Determine the (x, y) coordinate at the center of the cell enclosing the given text.  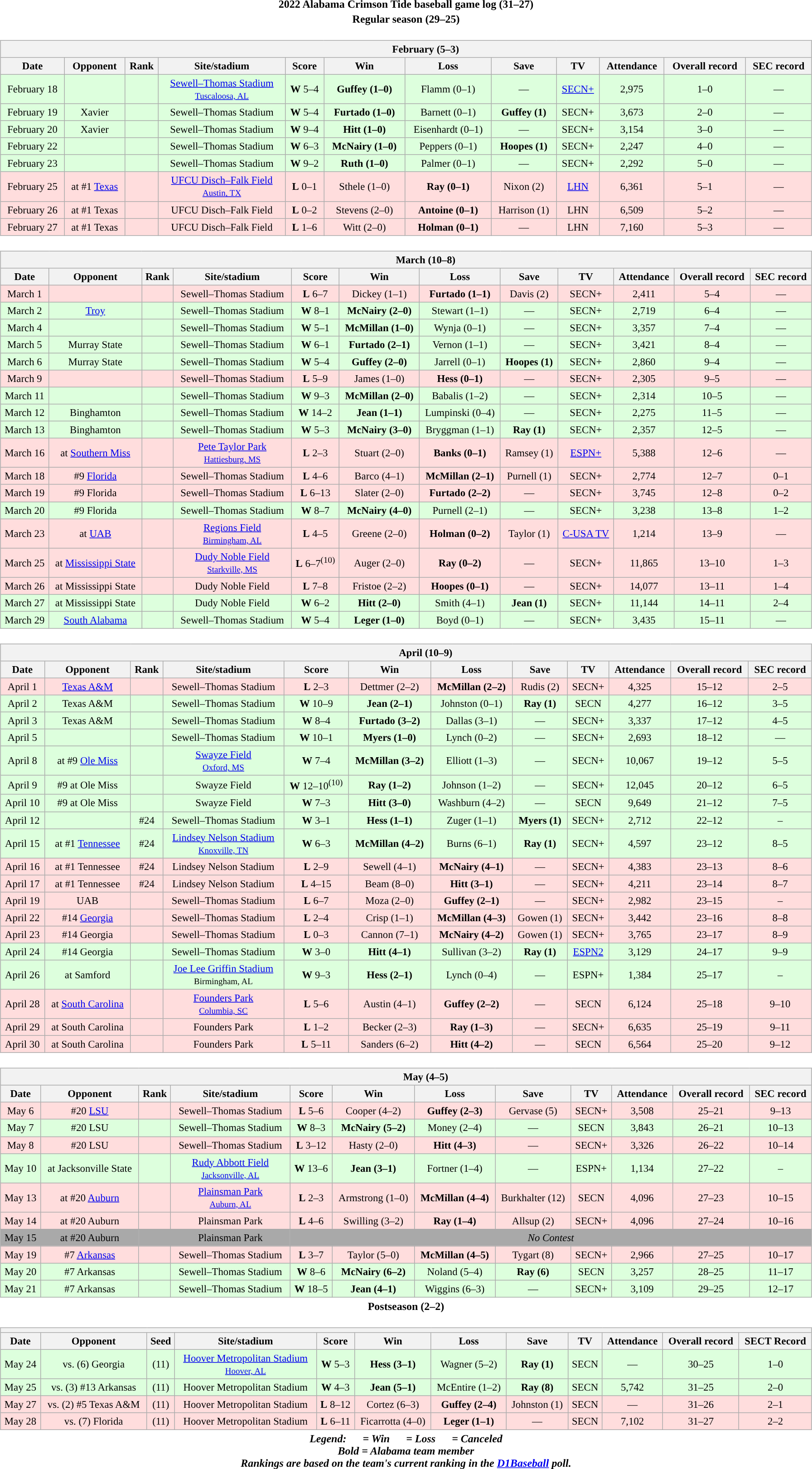
Ruth (1–0) (364, 164)
McEntire (1–2) (469, 1387)
11,865 (644, 563)
3–5 (780, 704)
Founders ParkColumbia, SC (223, 1004)
Sullivan (3–2) (471, 952)
Guffey (1–0) (364, 89)
W 14–2 (315, 413)
March 18 (24, 476)
W 9–4 (304, 130)
Purnell (1) (529, 476)
Gervase (5) (533, 1111)
5–1 (705, 187)
Witt (2–0) (364, 227)
2,275 (644, 413)
Stevens (2–0) (364, 210)
10–13 (781, 1128)
4–0 (705, 146)
Barnett (0–1) (449, 112)
28–25 (710, 1272)
6–5 (780, 785)
March 16 (24, 453)
Swilling (3–2) (373, 1221)
1,384 (640, 975)
Stuart (2–0) (379, 453)
Guffey (2–3) (454, 1111)
12–7 (712, 476)
April 29 (23, 1027)
May 6 (21, 1111)
25–21 (710, 1111)
April 12 (23, 820)
Leger (1–1) (469, 1421)
12–6 (712, 453)
2,693 (640, 738)
April 1 (23, 686)
5–2 (705, 210)
W 5–1 (315, 328)
31–27 (701, 1421)
11–5 (712, 413)
3,357 (644, 328)
Armstrong (1–0) (373, 1197)
10–15 (781, 1197)
31–26 (701, 1405)
3,154 (632, 130)
2,247 (632, 146)
March 27 (24, 603)
Hess (2–1) (390, 975)
Money (2–4) (454, 1128)
2,774 (644, 476)
Wiggins (6–3) (454, 1289)
12,045 (640, 785)
at Southern Miss (95, 453)
McNairy (4–0) (379, 510)
Jean (1–1) (379, 413)
5–4 (712, 294)
Tygart (8) (533, 1255)
McMillan (3–2) (390, 761)
Lynch (0–4) (471, 975)
May 10 (21, 1168)
Guffey (2–0) (379, 362)
May 7 (21, 1128)
6,635 (640, 1027)
Jean (3–1) (373, 1168)
Regions FieldBirmingham, AL (232, 534)
April (10–9) (406, 652)
3,238 (644, 510)
18–12 (710, 738)
9,649 (640, 803)
April 22 (23, 918)
Slater (2–0) (379, 493)
Burns (6–1) (471, 844)
Sewell (4–1) (390, 866)
6,509 (632, 210)
2,292 (632, 164)
12–5 (712, 430)
Ray (6) (533, 1272)
Greene (2–0) (379, 534)
W 6–1 (315, 345)
13–9 (712, 534)
UFCU Disch–Falk FieldAustin, TX (222, 187)
Palmer (0–1) (449, 164)
23–12 (710, 844)
4,277 (640, 704)
Ramsey (1) (529, 453)
26–21 (710, 1128)
March 6 (24, 362)
W 3–0 (316, 952)
Guffey (1) (524, 112)
Jean (2–1) (390, 704)
Lynch (0–2) (471, 738)
W 12–10(10) (316, 785)
Troy (95, 310)
Boyd (0–1) (459, 620)
May 19 (21, 1255)
Ray (0–1) (449, 187)
vs. (3) #13 Arkansas (93, 1387)
March 4 (24, 328)
4,597 (640, 844)
Moza (2–0) (390, 900)
Ray (1–3) (471, 1027)
ESPN2 (588, 952)
Nixon (2) (524, 187)
1,214 (644, 534)
Elliott (1–3) (471, 761)
W 6–2 (315, 603)
L 2–4 (316, 918)
April 2 (23, 704)
McNairy (4–2) (471, 935)
Bryggman (1–1) (459, 430)
Sthele (1–0) (364, 187)
9–10 (780, 1004)
at #9 Ole Miss (87, 761)
0–1 (781, 476)
10,067 (640, 761)
Hess (0–1) (459, 379)
L 5–11 (316, 1044)
Hitt (3–0) (390, 803)
April 28 (23, 1004)
Ray (1–4) (454, 1221)
3,326 (642, 1145)
3,109 (642, 1289)
Johnston (1) (537, 1405)
Hitt (3–1) (471, 884)
Guffey (2–4) (469, 1405)
12–8 (712, 493)
Cannon (7–1) (390, 935)
Antoine (0–1) (449, 210)
8–5 (780, 844)
27–23 (710, 1197)
Smith (4–1) (459, 603)
at Jacksonville State (90, 1168)
McMillan (2–1) (459, 476)
Babalis (1–2) (459, 396)
3,421 (644, 345)
W 10–1 (316, 738)
W 13–6 (311, 1168)
Allsup (2) (533, 1221)
19–12 (710, 761)
April 16 (23, 866)
Hitt (4–3) (454, 1145)
5–5 (780, 761)
3,442 (640, 918)
May 24 (21, 1364)
22–12 (710, 820)
McNairy (4–1) (471, 866)
February 27 (33, 227)
17–12 (710, 720)
February 22 (33, 146)
Hasty (2–0) (373, 1145)
15–11 (712, 620)
SECT Record (775, 1341)
10–5 (712, 396)
March 26 (24, 586)
23–17 (710, 935)
March (10–8) (406, 260)
4–5 (780, 720)
McNairy (3–0) (379, 430)
Noland (5–4) (454, 1272)
4,325 (640, 686)
W 18–5 (311, 1289)
February 25 (33, 187)
13–8 (712, 510)
Beam (8–0) (390, 884)
5,742 (633, 1387)
May 14 (21, 1221)
2,975 (632, 89)
C-USA TV (586, 534)
7–5 (780, 803)
Hitt (4–2) (471, 1044)
Banks (0–1) (459, 453)
Ray (0–2) (459, 563)
16–12 (710, 704)
Barco (4–1) (379, 476)
25–20 (710, 1044)
March 19 (24, 493)
W 9–2 (304, 164)
vs. (6) Georgia (93, 1364)
Purnell (2–1) (459, 510)
Hoover Metropolitan StadiumHoover, AL (246, 1364)
Flamm (0–1) (449, 89)
Lindsey Nelson StadiumKnoxville, TN (223, 844)
L 1–2 (316, 1027)
L 5–9 (315, 379)
6–4 (712, 310)
8–7 (780, 884)
Pete Taylor ParkHattiesburg, MS (232, 453)
23–16 (710, 918)
2,860 (644, 362)
Myers (1) (540, 820)
March 13 (24, 430)
W 3–1 (316, 820)
May 28 (21, 1421)
L 0–1 (304, 187)
No Contest (551, 1237)
25–18 (710, 1004)
9–12 (780, 1044)
23–14 (710, 884)
11–17 (781, 1272)
May 25 (21, 1387)
13–11 (712, 586)
3,257 (642, 1272)
Furtado (1–1) (459, 294)
24–17 (710, 952)
February 20 (33, 130)
W 8–3 (311, 1128)
L 6–11 (335, 1421)
8–8 (780, 918)
Plainsman ParkAuburn, AL (230, 1197)
3,765 (640, 935)
February 18 (33, 89)
15–12 (710, 686)
Holman (0–2) (459, 534)
February 19 (33, 112)
James (1–0) (379, 379)
2,982 (640, 900)
20–12 (710, 785)
2–5 (780, 686)
Davis (2) (529, 294)
March 23 (24, 534)
3,337 (640, 720)
UAB (87, 900)
Guffey (2–2) (471, 1004)
1–3 (781, 563)
at UAB (95, 534)
Jean (1) (529, 603)
2,719 (644, 310)
vs. (2) #5 Texas A&M (93, 1405)
April 3 (23, 720)
Jean (5–1) (392, 1387)
30–25 (701, 1364)
3,435 (644, 620)
L 6–13 (315, 493)
Leger (1–0) (379, 620)
McMillan (4–2) (390, 844)
April 17 (23, 884)
April 8 (23, 761)
Austin (4–1) (390, 1004)
vs. (7) Florida (93, 1421)
10–16 (781, 1221)
2,411 (644, 294)
Washburn (4–2) (471, 803)
May 27 (21, 1405)
Auger (2–0) (379, 563)
9–4 (712, 362)
L 4–15 (316, 884)
McMillan (4–3) (471, 918)
March 11 (24, 396)
7–4 (712, 328)
April 26 (23, 975)
Cooper (4–2) (373, 1111)
29–25 (710, 1289)
2,305 (644, 379)
McNairy (5–2) (373, 1128)
2,712 (640, 820)
2–1 (775, 1405)
25–17 (710, 975)
L 7–8 (315, 586)
7,160 (632, 227)
Johnson (1–2) (471, 785)
9–11 (780, 1027)
February 23 (33, 164)
Sewell–Thomas StadiumTuscaloosa, AL (222, 89)
at Samford (87, 975)
Ray (1–2) (390, 785)
2,314 (644, 396)
L 0–2 (304, 210)
3,129 (640, 952)
Swayze FieldOxford, MS (223, 761)
5,388 (644, 453)
Hitt (1–0) (364, 130)
Hitt (2–0) (379, 603)
February 26 (33, 210)
May 13 (21, 1197)
3,673 (632, 112)
April 9 (23, 785)
W 8–6 (311, 1272)
6,564 (640, 1044)
McNairy (2–0) (379, 310)
Rudis (2) (540, 686)
Peppers (0–1) (449, 146)
Crisp (1–1) (390, 918)
April 5 (23, 738)
L 3–12 (311, 1145)
March 29 (24, 620)
February (5–3) (406, 49)
Furtado (3–2) (390, 720)
W 8–1 (315, 310)
25–19 (710, 1027)
Myers (1–0) (390, 738)
W 7–3 (316, 803)
3,508 (642, 1111)
April 10 (23, 803)
Fristoe (2–2) (379, 586)
L 2–9 (316, 866)
Dettmer (2–2) (390, 686)
1–2 (781, 510)
Cortez (6–3) (392, 1405)
L 1–6 (304, 227)
Ficarrotta (4–0) (392, 1421)
Rudy Abbott FieldJacksonville, AL (230, 1168)
March 2 (24, 310)
6,124 (640, 1004)
W 7–4 (316, 761)
2–4 (781, 603)
May 20 (21, 1272)
L 6–7(10) (315, 563)
Hess (3–1) (392, 1364)
March 20 (24, 510)
Taylor (5–0) (373, 1255)
1,134 (642, 1168)
March 12 (24, 413)
Jean (4–1) (373, 1289)
23–15 (710, 900)
26–22 (710, 1145)
April 30 (23, 1044)
13–10 (712, 563)
Lumpinski (0–4) (459, 413)
Jarrell (0–1) (459, 362)
McMillan (2–0) (379, 396)
9–13 (781, 1111)
W 4–3 (335, 1387)
April 15 (23, 844)
Harrison (1) (524, 210)
8–4 (712, 345)
14–11 (712, 603)
Becker (2–3) (390, 1027)
27–22 (710, 1168)
May 8 (21, 1145)
9–9 (780, 952)
4,211 (640, 884)
8–9 (780, 935)
L 8–12 (335, 1405)
27–25 (710, 1255)
21–12 (710, 803)
14,077 (644, 586)
W 8–7 (315, 510)
Seed (161, 1341)
Joe Lee Griffin StadiumBirmingham, AL (223, 975)
Johnston (0–1) (471, 704)
3,843 (642, 1128)
South Alabama (95, 620)
Hitt (4–1) (390, 952)
3–0 (705, 130)
McNairy (1–0) (364, 146)
Guffey (2–1) (471, 900)
Eisenhardt (0–1) (449, 130)
8–6 (780, 866)
Stewart (1–1) (459, 310)
April 24 (23, 952)
Taylor (1) (529, 534)
3,745 (644, 493)
L 3–7 (311, 1255)
5–3 (705, 227)
Ray (8) (537, 1387)
Holman (0–1) (449, 227)
McMillan (4–5) (454, 1255)
April 23 (23, 935)
March 5 (24, 345)
March 25 (24, 563)
12–17 (781, 1289)
11,144 (644, 603)
6,361 (632, 187)
Dudy Noble FieldStarkville, MS (232, 563)
McMillan (1–0) (379, 328)
Hoopes (0–1) (459, 586)
Burkhalter (12) (533, 1197)
Furtado (2–2) (459, 493)
McNairy (6–2) (373, 1272)
W 8–4 (316, 720)
1–4 (781, 586)
5–0 (705, 164)
Sanders (6–2) (390, 1044)
0–2 (781, 493)
McMillan (4–4) (454, 1197)
2–2 (775, 1421)
Wynja (0–1) (459, 328)
Dallas (3–1) (471, 720)
May 21 (21, 1289)
7,102 (633, 1421)
23–13 (710, 866)
2,966 (642, 1255)
May 15 (21, 1237)
L 0–3 (316, 935)
31–25 (701, 1387)
9–5 (712, 379)
Furtado (1–0) (364, 112)
Furtado (2–1) (379, 345)
Fortner (1–4) (454, 1168)
McMillan (2–2) (471, 686)
April 19 (23, 900)
10–17 (781, 1255)
W 10–9 (316, 704)
Hess (1–1) (390, 820)
March 1 (24, 294)
Dickey (1–1) (379, 294)
March 9 (24, 379)
10–14 (781, 1145)
Wagner (5–2) (469, 1364)
Zuger (1–1) (471, 820)
2,357 (644, 430)
27–24 (710, 1221)
4,383 (640, 866)
L 4–5 (315, 534)
May (4–5) (406, 1077)
Vernon (1–1) (459, 345)
